From the cell containing the given text, extract its center point as (X, Y) coordinate. 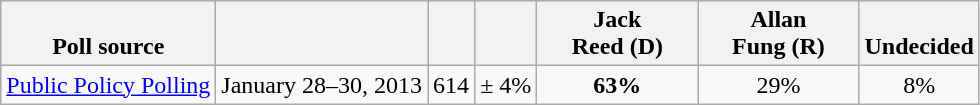
614 (452, 85)
29% (778, 85)
AllanFung (R) (778, 34)
± 4% (506, 85)
JackReed (D) (618, 34)
Poll source (108, 34)
8% (919, 85)
Public Policy Polling (108, 85)
January 28–30, 2013 (322, 85)
63% (618, 85)
Undecided (919, 34)
